Capture the cell that displays the provided text and extract its [X, Y] central coordinate. 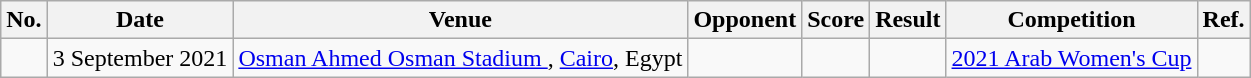
Opponent [745, 20]
Competition [1072, 20]
3 September 2021 [140, 58]
Venue [460, 20]
Result [908, 20]
No. [24, 20]
Date [140, 20]
Ref. [1224, 20]
2021 Arab Women's Cup [1072, 58]
Osman Ahmed Osman Stadium , Cairo, Egypt [460, 58]
Score [836, 20]
